Determine the (X, Y) coordinate at the center of the cell enclosing the given text.  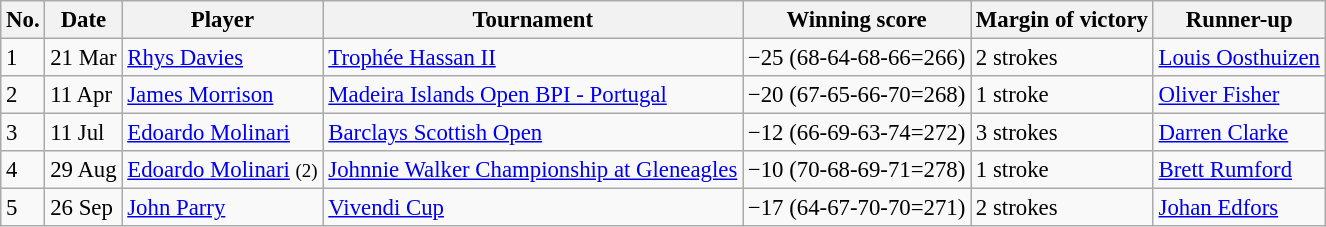
2 (23, 95)
3 (23, 133)
John Parry (222, 208)
Player (222, 20)
James Morrison (222, 95)
Margin of victory (1062, 20)
11 Apr (84, 95)
Vivendi Cup (533, 208)
Johnnie Walker Championship at Gleneagles (533, 170)
Brett Rumford (1239, 170)
Rhys Davies (222, 58)
3 strokes (1062, 133)
Madeira Islands Open BPI - Portugal (533, 95)
4 (23, 170)
Date (84, 20)
−17 (64-67-70-70=271) (857, 208)
−25 (68-64-68-66=266) (857, 58)
Johan Edfors (1239, 208)
Darren Clarke (1239, 133)
No. (23, 20)
Oliver Fisher (1239, 95)
Trophée Hassan II (533, 58)
26 Sep (84, 208)
Louis Oosthuizen (1239, 58)
11 Jul (84, 133)
Edoardo Molinari (222, 133)
Barclays Scottish Open (533, 133)
1 (23, 58)
21 Mar (84, 58)
5 (23, 208)
−10 (70-68-69-71=278) (857, 170)
Tournament (533, 20)
29 Aug (84, 170)
−12 (66-69-63-74=272) (857, 133)
Runner-up (1239, 20)
−20 (67-65-66-70=268) (857, 95)
Winning score (857, 20)
Edoardo Molinari (2) (222, 170)
